Capture the cell that displays the provided text and extract its (x, y) central coordinate. 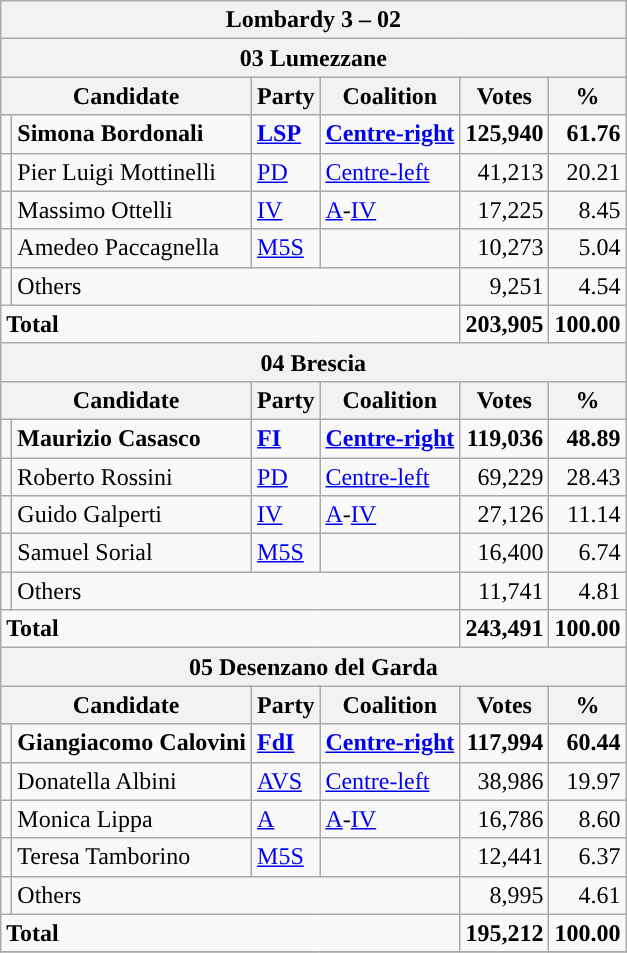
Amedeo Paccagnella (132, 248)
69,229 (504, 477)
Samuel Sorial (132, 553)
03 Lumezzane (314, 58)
Lombardy 3 – 02 (314, 20)
Giangiacomo Calovini (132, 743)
203,905 (504, 324)
117,994 (504, 743)
9,251 (504, 286)
Roberto Rossini (132, 477)
AVS (286, 781)
LSP (286, 134)
Monica Lippa (132, 819)
195,212 (504, 933)
4.61 (588, 895)
Teresa Tamborino (132, 857)
5.04 (588, 248)
11,741 (504, 591)
8.60 (588, 819)
Pier Luigi Mottinelli (132, 172)
FI (286, 438)
61.76 (588, 134)
Maurizio Casasco (132, 438)
125,940 (504, 134)
8.45 (588, 210)
48.89 (588, 438)
16,786 (504, 819)
Donatella Albini (132, 781)
FdI (286, 743)
Massimo Ottelli (132, 210)
60.44 (588, 743)
4.81 (588, 591)
38,986 (504, 781)
243,491 (504, 629)
119,036 (504, 438)
A (286, 819)
6.74 (588, 553)
41,213 (504, 172)
27,126 (504, 515)
Simona Bordonali (132, 134)
6.37 (588, 857)
10,273 (504, 248)
17,225 (504, 210)
8,995 (504, 895)
12,441 (504, 857)
4.54 (588, 286)
19.97 (588, 781)
05 Desenzano del Garda (314, 667)
28.43 (588, 477)
20.21 (588, 172)
Guido Galperti (132, 515)
04 Brescia (314, 362)
16,400 (504, 553)
11.14 (588, 515)
